Identify which cell holds the provided text, then report its [X, Y] central coordinate. 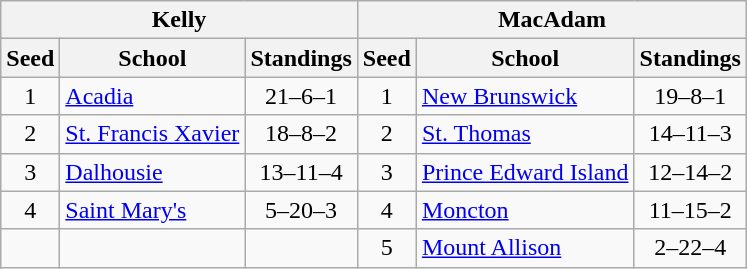
Acadia [152, 96]
St. Francis Xavier [152, 134]
St. Thomas [525, 134]
2–22–4 [690, 248]
Saint Mary's [152, 210]
Moncton [525, 210]
18–8–2 [301, 134]
12–14–2 [690, 172]
Mount Allison [525, 248]
Kelly [180, 20]
Dalhousie [152, 172]
14–11–3 [690, 134]
5–20–3 [301, 210]
5 [386, 248]
New Brunswick [525, 96]
13–11–4 [301, 172]
19–8–1 [690, 96]
MacAdam [552, 20]
Prince Edward Island [525, 172]
11–15–2 [690, 210]
21–6–1 [301, 96]
